Pinpoint the cell where the given text exists, returning its [x, y] midpoint coordinate. 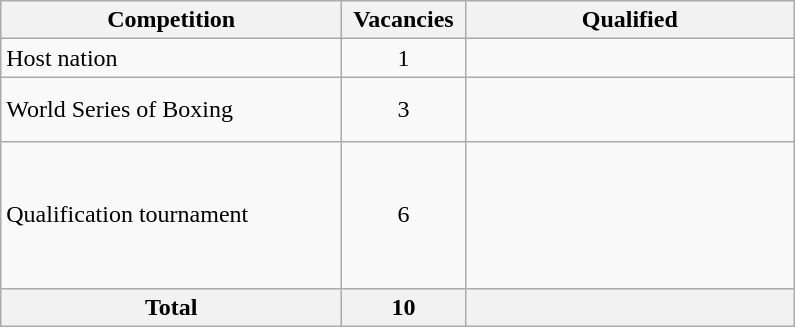
10 [404, 307]
3 [404, 110]
Vacancies [404, 20]
Qualified [630, 20]
Qualification tournament [172, 215]
Total [172, 307]
World Series of Boxing [172, 110]
Competition [172, 20]
6 [404, 215]
1 [404, 58]
Host nation [172, 58]
